Pinpoint the cell where the given text exists, returning its [X, Y] midpoint coordinate. 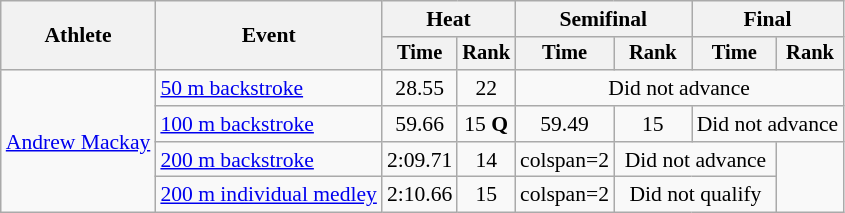
200 m backstroke [268, 160]
100 m backstroke [268, 124]
Final [768, 19]
2:10.66 [420, 195]
200 m individual medley [268, 195]
Did not qualify [696, 195]
28.55 [420, 88]
22 [486, 88]
14 [486, 160]
Semifinal [604, 19]
59.49 [564, 124]
2:09.71 [420, 160]
Athlete [78, 36]
Event [268, 36]
15 Q [486, 124]
Andrew Mackay [78, 141]
Heat [448, 19]
59.66 [420, 124]
50 m backstroke [268, 88]
